Scan for the cell matching the given text and deliver its (x, y) coordinate at center. 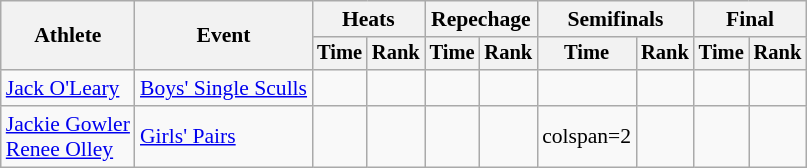
Repechage (481, 19)
Final (750, 19)
Heats (368, 19)
colspan=2 (586, 136)
Athlete (68, 36)
Girls' Pairs (224, 136)
Semifinals (616, 19)
Boys' Single Sculls (224, 88)
Event (224, 36)
Jackie GowlerRenee Olley (68, 136)
Jack O'Leary (68, 88)
